Search for the cell housing the specified text and yield its (x, y) center coordinate. 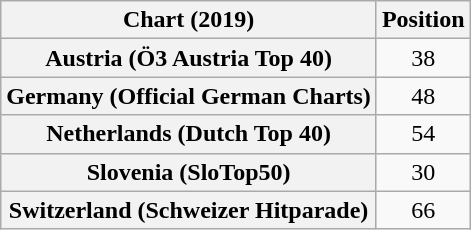
54 (423, 134)
48 (423, 96)
Slovenia (SloTop50) (189, 172)
Chart (2019) (189, 20)
38 (423, 58)
Germany (Official German Charts) (189, 96)
Austria (Ö3 Austria Top 40) (189, 58)
Position (423, 20)
Netherlands (Dutch Top 40) (189, 134)
66 (423, 210)
Switzerland (Schweizer Hitparade) (189, 210)
30 (423, 172)
